Output the (X, Y) coordinate of the center of the cell containing the given text.  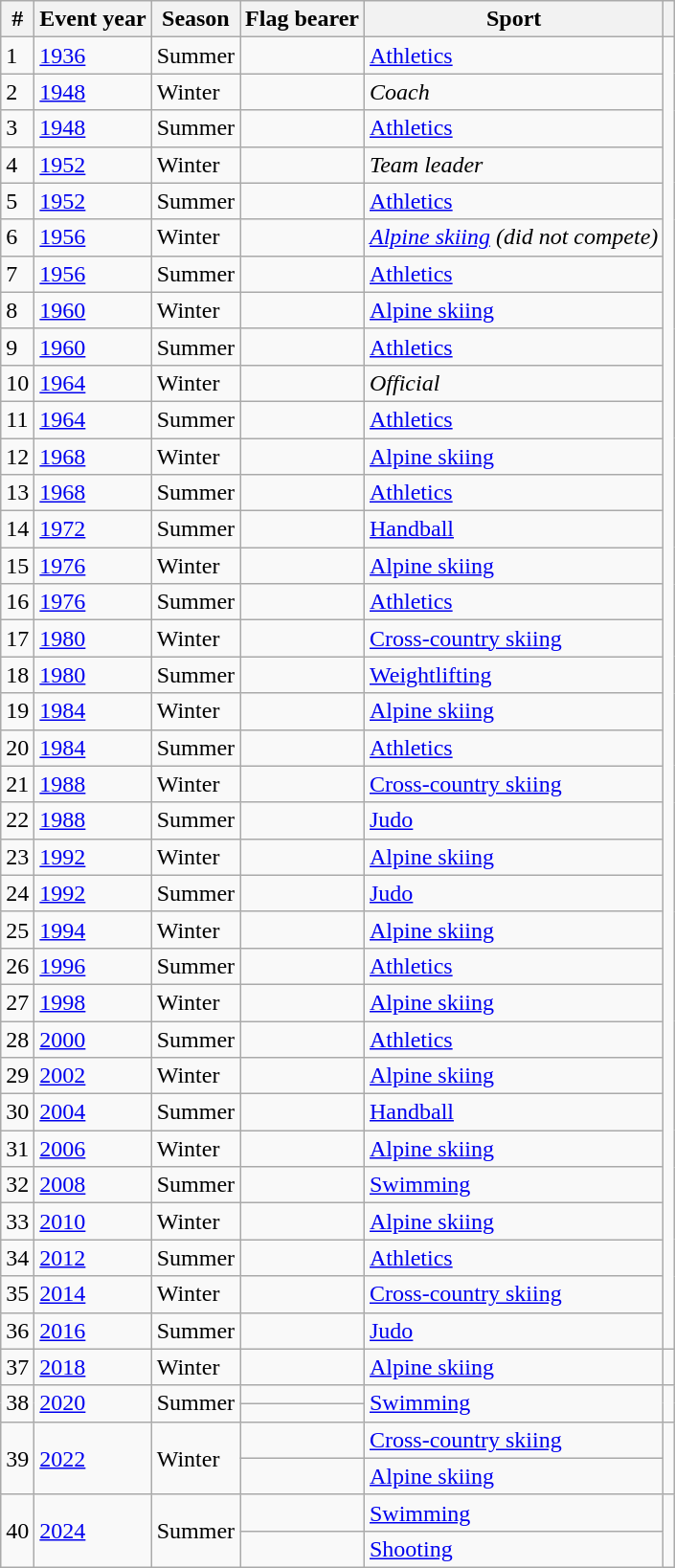
Team leader (513, 165)
29 (17, 1076)
38 (17, 1403)
Coach (513, 92)
2014 (93, 1294)
13 (17, 493)
11 (17, 419)
36 (17, 1331)
2012 (93, 1258)
1936 (93, 56)
1972 (93, 529)
2020 (93, 1403)
17 (17, 638)
3 (17, 128)
15 (17, 566)
35 (17, 1294)
28 (17, 1039)
24 (17, 893)
2002 (93, 1076)
2 (17, 92)
26 (17, 966)
4 (17, 165)
8 (17, 310)
2000 (93, 1039)
37 (17, 1367)
33 (17, 1221)
1998 (93, 1002)
16 (17, 602)
Weightlifting (513, 675)
39 (17, 1458)
2006 (93, 1149)
# (17, 19)
40 (17, 1531)
19 (17, 711)
2004 (93, 1112)
14 (17, 529)
Event year (93, 19)
10 (17, 383)
2008 (93, 1185)
20 (17, 748)
2016 (93, 1331)
18 (17, 675)
7 (17, 274)
34 (17, 1258)
1 (17, 56)
Sport (513, 19)
5 (17, 201)
2022 (93, 1458)
6 (17, 237)
1996 (93, 966)
32 (17, 1185)
Official (513, 383)
2010 (93, 1221)
Flag bearer (303, 19)
23 (17, 857)
9 (17, 347)
31 (17, 1149)
21 (17, 784)
2024 (93, 1531)
2018 (93, 1367)
22 (17, 820)
27 (17, 1002)
1994 (93, 930)
12 (17, 457)
Alpine skiing (did not compete) (513, 237)
Shooting (513, 1549)
30 (17, 1112)
Season (195, 19)
25 (17, 930)
